Output the (X, Y) coordinate of the center of the cell containing the given text.  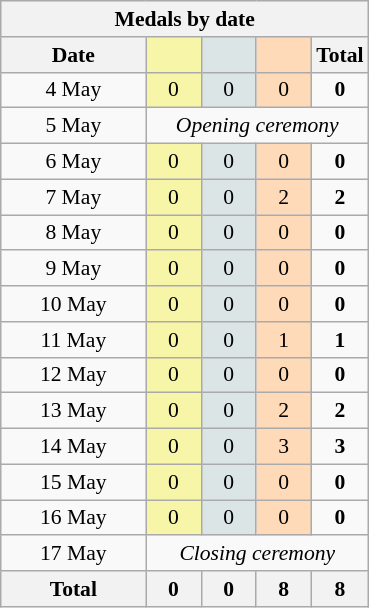
10 May (74, 304)
Medals by date (185, 19)
15 May (74, 482)
6 May (74, 162)
4 May (74, 90)
16 May (74, 518)
13 May (74, 411)
12 May (74, 375)
Closing ceremony (258, 554)
7 May (74, 197)
9 May (74, 269)
8 May (74, 233)
5 May (74, 126)
Date (74, 55)
14 May (74, 447)
11 May (74, 340)
Opening ceremony (258, 126)
17 May (74, 554)
